Provide the (x, y) coordinate of the cell's center where the given text is located.  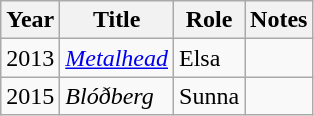
2013 (30, 58)
Sunna (210, 96)
2015 (30, 96)
Role (210, 20)
Notes (279, 20)
Elsa (210, 58)
Year (30, 20)
Title (117, 20)
Metalhead (117, 58)
Blóðberg (117, 96)
